Search for the cell housing the specified text and yield its [X, Y] center coordinate. 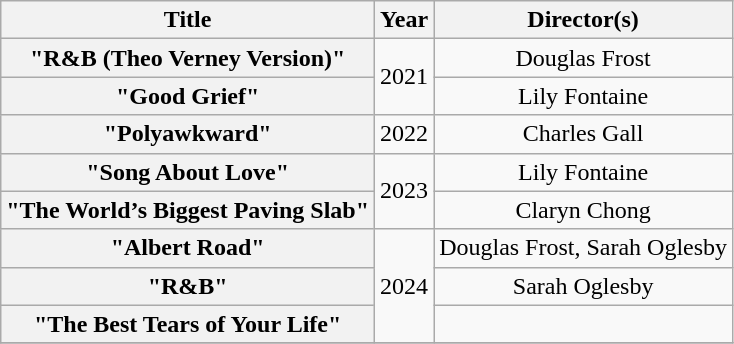
"R&B (Theo Verney Version)" [188, 58]
Douglas Frost [584, 58]
"Good Grief" [188, 96]
"Song About Love" [188, 172]
"Albert Road" [188, 248]
2021 [404, 77]
"Polyawkward" [188, 134]
2024 [404, 286]
Claryn Chong [584, 210]
Charles Gall [584, 134]
2023 [404, 191]
"The Best Tears of Your Life" [188, 324]
Director(s) [584, 20]
2022 [404, 134]
Year [404, 20]
Douglas Frost, Sarah Oglesby [584, 248]
Title [188, 20]
Sarah Oglesby [584, 286]
"R&B" [188, 286]
"The World’s Biggest Paving Slab" [188, 210]
